Scan for the cell matching the given text and deliver its [x, y] coordinate at center. 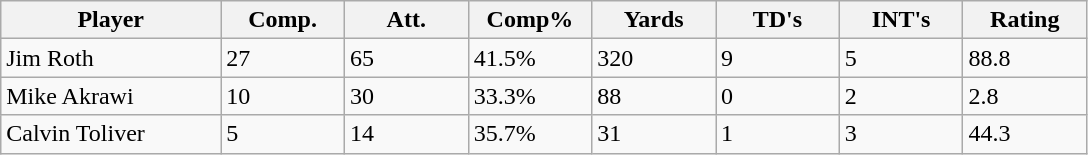
3 [901, 134]
14 [406, 134]
Calvin Toliver [111, 134]
Comp. [283, 20]
41.5% [530, 58]
27 [283, 58]
88.8 [1025, 58]
Att. [406, 20]
1 [778, 134]
TD's [778, 20]
2 [901, 96]
INT's [901, 20]
44.3 [1025, 134]
10 [283, 96]
88 [654, 96]
35.7% [530, 134]
31 [654, 134]
Jim Roth [111, 58]
Player [111, 20]
Yards [654, 20]
0 [778, 96]
9 [778, 58]
30 [406, 96]
33.3% [530, 96]
65 [406, 58]
Mike Akrawi [111, 96]
Comp% [530, 20]
320 [654, 58]
Rating [1025, 20]
2.8 [1025, 96]
